Extract the (x, y) coordinate from the center of the cell holding the provided text.  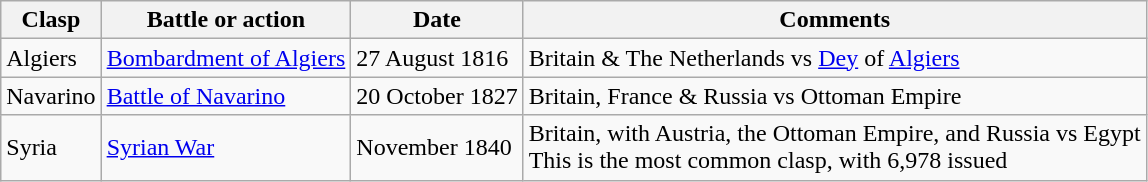
Bombardment of Algiers (226, 58)
Britain, with Austria, the Ottoman Empire, and Russia vs Egypt This is the most common clasp, with 6,978 issued (834, 148)
Navarino (51, 96)
Britain & The Netherlands vs Dey of Algiers (834, 58)
27 August 1816 (437, 58)
Syria (51, 148)
Clasp (51, 20)
20 October 1827 (437, 96)
Battle of Navarino (226, 96)
Battle or action (226, 20)
Comments (834, 20)
Britain, France & Russia vs Ottoman Empire (834, 96)
November 1840 (437, 148)
Syrian War (226, 148)
Algiers (51, 58)
Date (437, 20)
